Locate the cell with the specified text and output its (x, y) center coordinate. 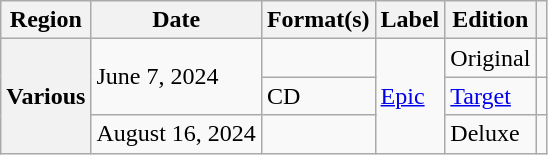
Label (410, 20)
Deluxe (490, 134)
June 7, 2024 (176, 77)
Date (176, 20)
Various (46, 96)
CD (318, 96)
Target (490, 96)
Region (46, 20)
Epic (410, 96)
August 16, 2024 (176, 134)
Edition (490, 20)
Original (490, 58)
Format(s) (318, 20)
